Pinpoint the cell where the given text exists, returning its [X, Y] midpoint coordinate. 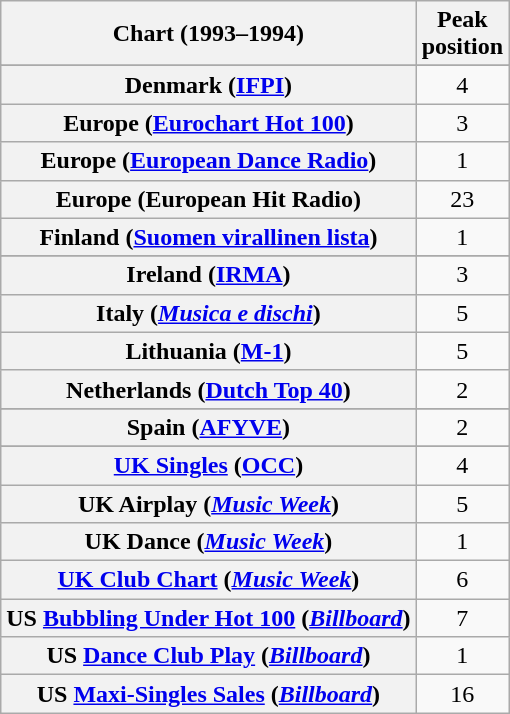
Europe (European Hit Radio) [208, 199]
Netherlands (Dutch Top 40) [208, 389]
Ireland (IRMA) [208, 275]
Peakposition [462, 34]
7 [462, 618]
Europe (Eurochart Hot 100) [208, 123]
US Dance Club Play (Billboard) [208, 656]
UK Airplay (Music Week) [208, 503]
6 [462, 580]
UK Singles (OCC) [208, 465]
Lithuania (M-1) [208, 351]
Italy (Musica e dischi) [208, 313]
23 [462, 199]
16 [462, 694]
Denmark (IFPI) [208, 85]
Finland (Suomen virallinen lista) [208, 237]
US Bubbling Under Hot 100 (Billboard) [208, 618]
Chart (1993–1994) [208, 34]
UK Club Chart (Music Week) [208, 580]
Europe (European Dance Radio) [208, 161]
Spain (AFYVE) [208, 427]
US Maxi-Singles Sales (Billboard) [208, 694]
UK Dance (Music Week) [208, 542]
